Detect which cell encompasses the target text, then output its (x, y) center coordinate. 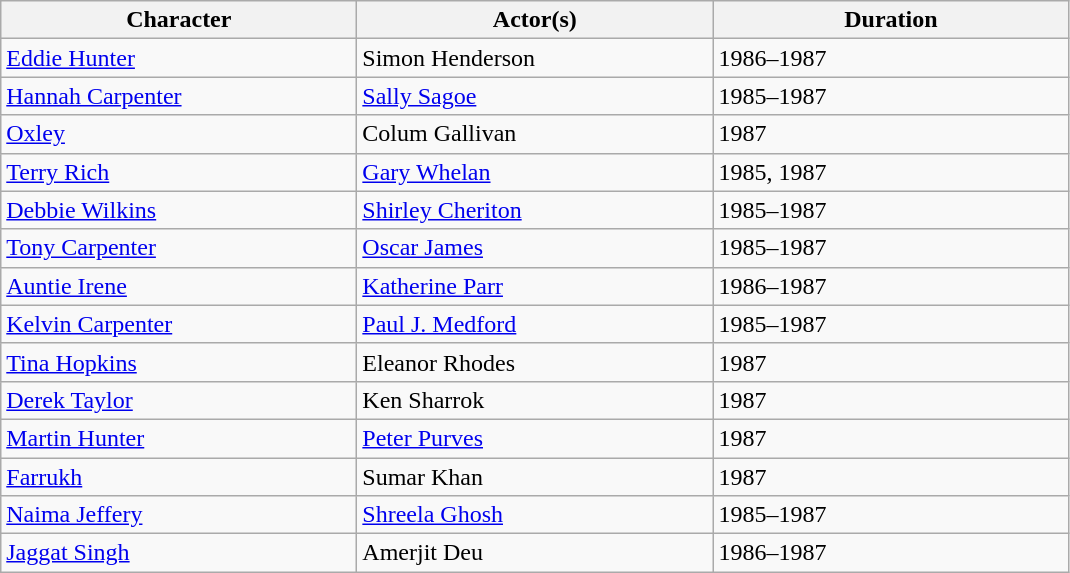
Hannah Carpenter (179, 96)
Colum Gallivan (535, 134)
Simon Henderson (535, 58)
Oscar James (535, 248)
Sumar Khan (535, 477)
Debbie Wilkins (179, 210)
Paul J. Medford (535, 324)
Sally Sagoe (535, 96)
Tina Hopkins (179, 362)
Shirley Cheriton (535, 210)
Derek Taylor (179, 400)
Actor(s) (535, 20)
Eleanor Rhodes (535, 362)
Character (179, 20)
Peter Purves (535, 438)
Auntie Irene (179, 286)
Katherine Parr (535, 286)
Martin Hunter (179, 438)
Gary Whelan (535, 172)
Naima Jeffery (179, 515)
1985, 1987 (891, 172)
Eddie Hunter (179, 58)
Ken Sharrok (535, 400)
Terry Rich (179, 172)
Oxley (179, 134)
Farrukh (179, 477)
Duration (891, 20)
Kelvin Carpenter (179, 324)
Jaggat Singh (179, 553)
Amerjit Deu (535, 553)
Shreela Ghosh (535, 515)
Tony Carpenter (179, 248)
